Locate the cell with the specified text and output its (x, y) center coordinate. 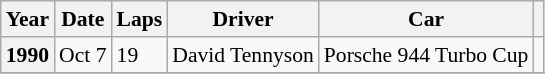
Oct 7 (82, 55)
Date (82, 19)
Year (28, 19)
Laps (140, 19)
19 (140, 55)
Porsche 944 Turbo Cup (426, 55)
Car (426, 19)
1990 (28, 55)
Driver (243, 19)
David Tennyson (243, 55)
